Search for the cell housing the specified text and yield its [X, Y] center coordinate. 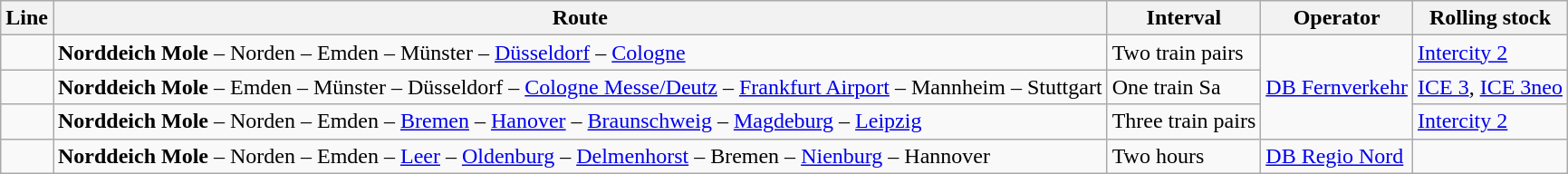
Norddeich Mole – Norden – Emden – Leer – Oldenburg – Delmenhorst – Bremen – Nienburg – Hannover [580, 156]
Route [580, 18]
Rolling stock [1489, 18]
Norddeich Mole – Norden – Emden – Bremen – Hanover – Braunschweig – Magdeburg – Leipzig [580, 121]
Two hours [1184, 156]
Norddeich Mole – Emden – Münster – Düsseldorf – Cologne Messe/Deutz – Frankfurt Airport – Mannheim – Stuttgart [580, 87]
One train Sa [1184, 87]
Three train pairs [1184, 121]
Norddeich Mole – Norden – Emden – Münster – Düsseldorf – Cologne [580, 53]
DB Fernverkehr [1337, 87]
ICE 3, ICE 3neo [1489, 87]
Interval [1184, 18]
Line [27, 18]
Two train pairs [1184, 53]
DB Regio Nord [1337, 156]
Operator [1337, 18]
